Output the [X, Y] coordinate of the center of the cell containing the given text.  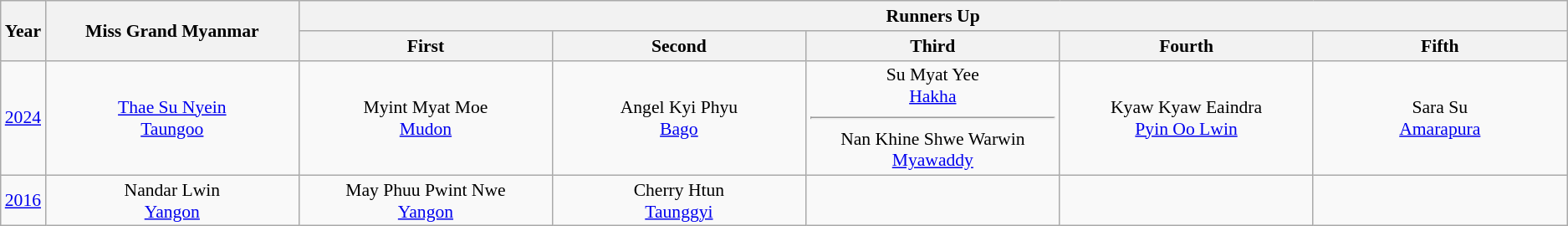
2024 [23, 117]
Sara Su Amarapura [1440, 117]
May Phuu Pwint Nwe Yangon [426, 201]
Fourth [1186, 46]
Nandar Lwin Yangon [172, 201]
Su Myat Yee Hakha Nan Khine Shwe Warwin Myawaddy [932, 117]
Cherry Htun Taunggyi [679, 201]
Miss Grand Myanmar [172, 30]
Year [23, 30]
Fifth [1440, 46]
2016 [23, 201]
Kyaw Kyaw Eaindra Pyin Oo Lwin [1186, 117]
Myint Myat Moe Mudon [426, 117]
Third [932, 46]
Angel Kyi Phyu Bago [679, 117]
First [426, 46]
Thae Su Nyein Taungoo [172, 117]
Second [679, 46]
Runners Up [933, 16]
